Return [x, y] of the center of cell containing provided text 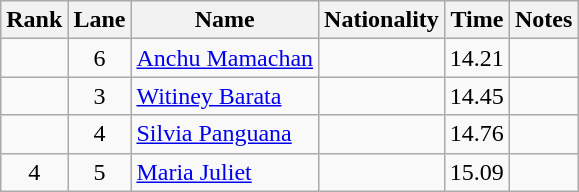
15.09 [476, 172]
6 [100, 58]
5 [100, 172]
14.45 [476, 96]
Time [476, 20]
Rank [34, 20]
Lane [100, 20]
14.76 [476, 134]
Witiney Barata [225, 96]
3 [100, 96]
Nationality [382, 20]
Anchu Mamachan [225, 58]
Maria Juliet [225, 172]
14.21 [476, 58]
Silvia Panguana [225, 134]
Name [225, 20]
Notes [543, 20]
